Scan for the cell matching the given text and deliver its (x, y) coordinate at center. 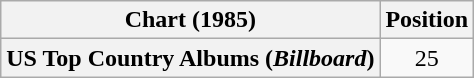
Position (427, 20)
25 (427, 58)
US Top Country Albums (Billboard) (190, 58)
Chart (1985) (190, 20)
